Find where the given text appears and provide that cell's center as (x, y) coordinate. 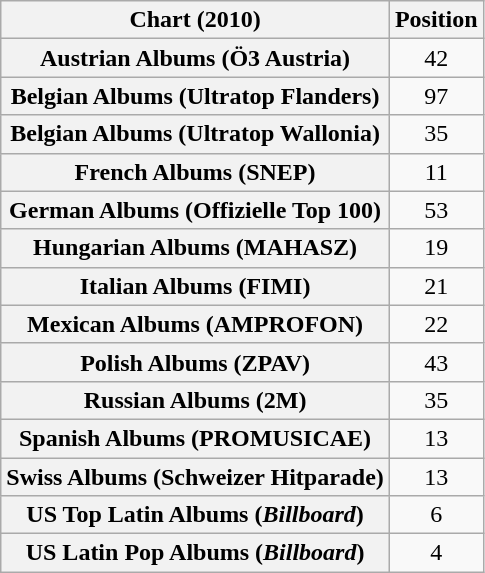
Chart (2010) (196, 20)
French Albums (SNEP) (196, 172)
US Top Latin Albums (Billboard) (196, 515)
Italian Albums (FIMI) (196, 286)
42 (436, 58)
53 (436, 210)
11 (436, 172)
German Albums (Offizielle Top 100) (196, 210)
Mexican Albums (AMPROFON) (196, 324)
21 (436, 286)
97 (436, 96)
Austrian Albums (Ö3 Austria) (196, 58)
Belgian Albums (Ultratop Wallonia) (196, 134)
Belgian Albums (Ultratop Flanders) (196, 96)
43 (436, 362)
Hungarian Albums (MAHASZ) (196, 248)
22 (436, 324)
Polish Albums (ZPAV) (196, 362)
Swiss Albums (Schweizer Hitparade) (196, 477)
US Latin Pop Albums (Billboard) (196, 553)
Spanish Albums (PROMUSICAE) (196, 438)
4 (436, 553)
19 (436, 248)
6 (436, 515)
Russian Albums (2M) (196, 400)
Position (436, 20)
